Locate the cell with the specified text and output its (x, y) center coordinate. 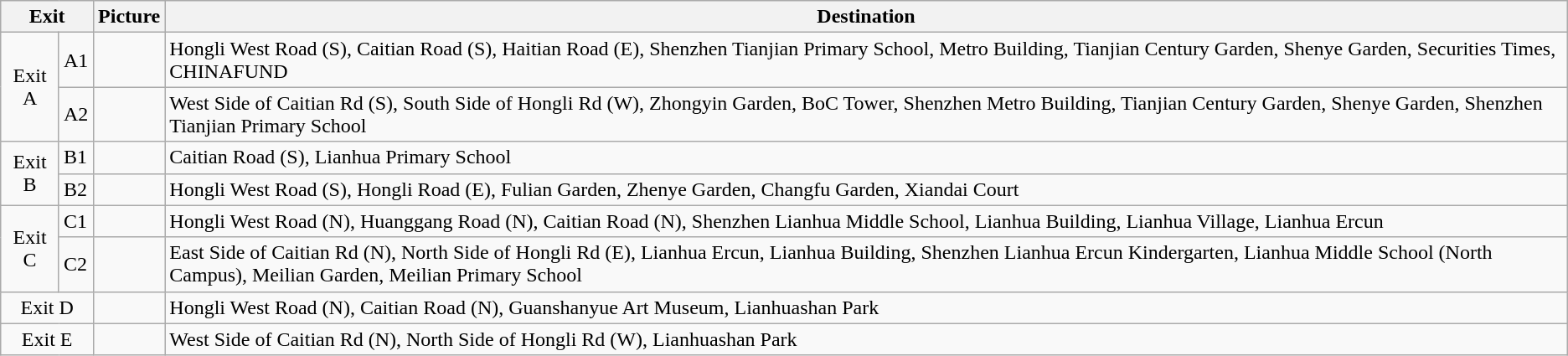
Hongli West Road (S), Hongli Road (E), Fulian Garden, Zhenye Garden, Changfu Garden, Xiandai Court (866, 189)
West Side of Caitian Rd (N), North Side of Hongli Rd (W), Lianhuashan Park (866, 339)
Exit E (47, 339)
Hongli West Road (N), Huanggang Road (N), Caitian Road (N), Shenzhen Lianhua Middle School, Lianhua Building, Lianhua Village, Lianhua Ercun (866, 221)
Caitian Road (S), Lianhua Primary School (866, 157)
Destination (866, 17)
Picture (129, 17)
Exit A (30, 87)
B2 (75, 189)
Exit C (30, 248)
A2 (75, 114)
C1 (75, 221)
Hongli West Road (N), Caitian Road (N), Guanshanyue Art Museum, Lianhuashan Park (866, 307)
C2 (75, 265)
B1 (75, 157)
A1 (75, 60)
Exit (47, 17)
Exit D (47, 307)
Exit B (30, 173)
